Find where the given text appears and provide that cell's center as (x, y) coordinate. 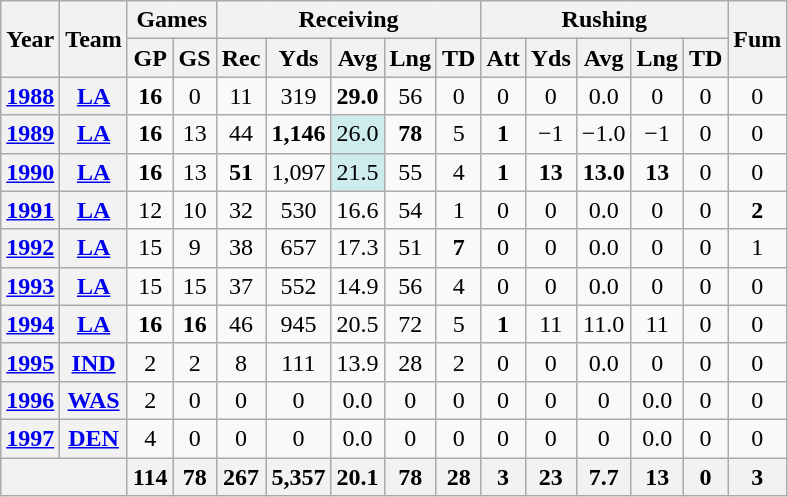
16.6 (358, 210)
21.5 (358, 172)
1992 (30, 248)
−1.0 (604, 134)
7 (458, 248)
1989 (30, 134)
Fum (758, 39)
111 (298, 362)
1993 (30, 286)
IND (94, 362)
13.9 (358, 362)
DEN (94, 438)
1995 (30, 362)
13.0 (604, 172)
1996 (30, 400)
20.1 (358, 477)
1994 (30, 324)
14.9 (358, 286)
267 (241, 477)
72 (410, 324)
26.0 (358, 134)
1991 (30, 210)
530 (298, 210)
1,097 (298, 172)
7.7 (604, 477)
38 (241, 248)
552 (298, 286)
Att (503, 58)
20.5 (358, 324)
1988 (30, 96)
WAS (94, 400)
32 (241, 210)
1,146 (298, 134)
114 (150, 477)
17.3 (358, 248)
657 (298, 248)
12 (150, 210)
1990 (30, 172)
Team (94, 39)
55 (410, 172)
9 (194, 248)
46 (241, 324)
29.0 (358, 96)
5,357 (298, 477)
54 (410, 210)
Games (172, 20)
10 (194, 210)
44 (241, 134)
Year (30, 39)
23 (550, 477)
Receiving (348, 20)
Rushing (604, 20)
Rec (241, 58)
37 (241, 286)
8 (241, 362)
GP (150, 58)
319 (298, 96)
GS (194, 58)
11.0 (604, 324)
1997 (30, 438)
945 (298, 324)
